Output the (X, Y) coordinate of the center of the cell containing the given text.  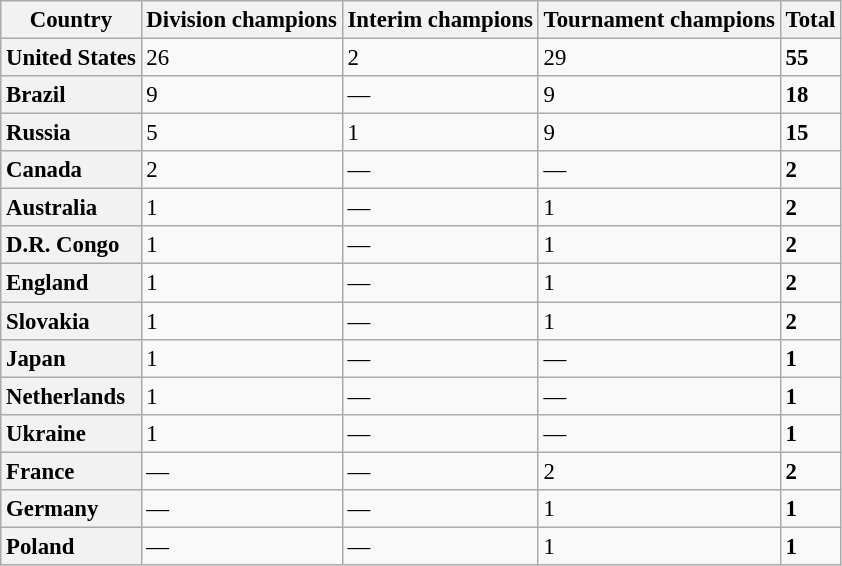
Canada (71, 170)
Tournament champions (659, 20)
France (71, 471)
55 (810, 58)
England (71, 283)
26 (242, 58)
Australia (71, 208)
Netherlands (71, 396)
Country (71, 20)
15 (810, 133)
5 (242, 133)
29 (659, 58)
18 (810, 95)
Total (810, 20)
Germany (71, 509)
Slovakia (71, 321)
Russia (71, 133)
Poland (71, 546)
Division champions (242, 20)
Interim champions (440, 20)
Ukraine (71, 433)
Japan (71, 358)
United States (71, 58)
Brazil (71, 95)
D.R. Congo (71, 245)
